Pinpoint the cell where the given text exists, returning its [X, Y] midpoint coordinate. 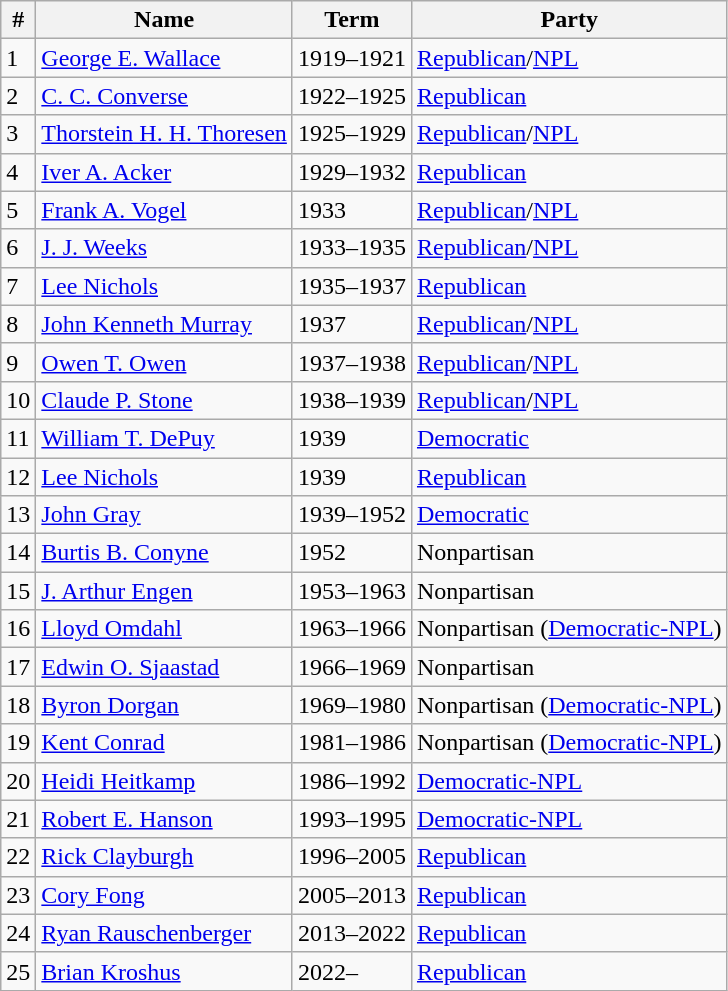
1981–1986 [352, 743]
16 [18, 629]
5 [18, 210]
# [18, 20]
1919–1921 [352, 58]
Owen T. Owen [164, 362]
1938–1939 [352, 400]
Rick Clayburgh [164, 857]
John Kenneth Murray [164, 324]
Term [352, 20]
1993–1995 [352, 819]
1933–1935 [352, 248]
1922–1925 [352, 96]
23 [18, 895]
21 [18, 819]
Cory Fong [164, 895]
1952 [352, 553]
Party [569, 20]
Heidi Heitkamp [164, 781]
Robert E. Hanson [164, 819]
7 [18, 286]
17 [18, 667]
1 [18, 58]
1939–1952 [352, 515]
J. Arthur Engen [164, 591]
3 [18, 134]
Kent Conrad [164, 743]
8 [18, 324]
11 [18, 438]
1963–1966 [352, 629]
24 [18, 933]
2013–2022 [352, 933]
Thorstein H. H. Thoresen [164, 134]
1937 [352, 324]
Claude P. Stone [164, 400]
18 [18, 705]
1925–1929 [352, 134]
1969–1980 [352, 705]
Edwin O. Sjaastad [164, 667]
Name [164, 20]
19 [18, 743]
1986–1992 [352, 781]
J. J. Weeks [164, 248]
9 [18, 362]
C. C. Converse [164, 96]
William T. DePuy [164, 438]
4 [18, 172]
25 [18, 971]
1933 [352, 210]
Brian Kroshus [164, 971]
1935–1937 [352, 286]
Burtis B. Conyne [164, 553]
1937–1938 [352, 362]
Byron Dorgan [164, 705]
2 [18, 96]
1953–1963 [352, 591]
2005–2013 [352, 895]
Lloyd Omdahl [164, 629]
14 [18, 553]
6 [18, 248]
Iver A. Acker [164, 172]
John Gray [164, 515]
22 [18, 857]
1966–1969 [352, 667]
15 [18, 591]
20 [18, 781]
12 [18, 477]
2022– [352, 971]
Ryan Rauschenberger [164, 933]
1929–1932 [352, 172]
Frank A. Vogel [164, 210]
13 [18, 515]
George E. Wallace [164, 58]
1996–2005 [352, 857]
10 [18, 400]
